Search for the cell housing the specified text and yield its (X, Y) center coordinate. 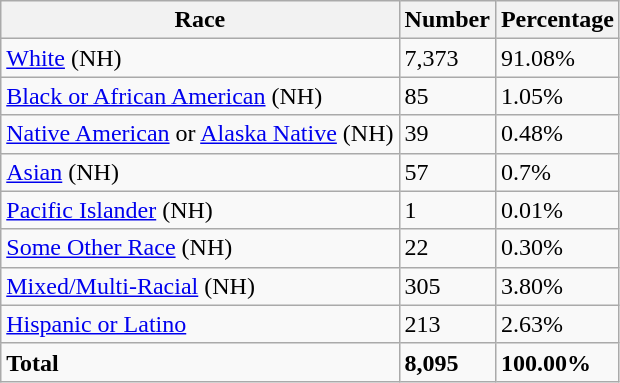
Number (447, 20)
57 (447, 172)
Hispanic or Latino (200, 324)
22 (447, 248)
Pacific Islander (NH) (200, 210)
85 (447, 96)
1 (447, 210)
3.80% (557, 286)
100.00% (557, 362)
7,373 (447, 58)
Native American or Alaska Native (NH) (200, 134)
0.48% (557, 134)
Percentage (557, 20)
305 (447, 286)
White (NH) (200, 58)
Asian (NH) (200, 172)
213 (447, 324)
0.01% (557, 210)
Some Other Race (NH) (200, 248)
8,095 (447, 362)
0.7% (557, 172)
39 (447, 134)
Black or African American (NH) (200, 96)
Race (200, 20)
91.08% (557, 58)
1.05% (557, 96)
Total (200, 362)
2.63% (557, 324)
Mixed/Multi-Racial (NH) (200, 286)
0.30% (557, 248)
